Return (X, Y) of the center of cell containing provided text 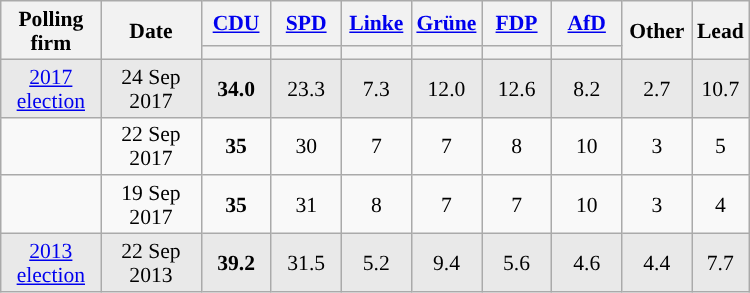
30 (306, 146)
SPD (306, 24)
22 Sep 2013 (151, 263)
7.3 (376, 88)
8.2 (587, 88)
4.6 (587, 263)
9.4 (446, 263)
5 (720, 146)
31 (306, 205)
19 Sep 2017 (151, 205)
10.7 (720, 88)
CDU (236, 24)
5.2 (376, 263)
24 Sep 2017 (151, 88)
12.6 (517, 88)
2013 election (51, 263)
FDP (517, 24)
Grüne (446, 24)
2.7 (657, 88)
Other (657, 30)
AfD (587, 24)
4 (720, 205)
31.5 (306, 263)
Polling firm (51, 30)
Lead (720, 30)
22 Sep 2017 (151, 146)
39.2 (236, 263)
2017 election (51, 88)
5.6 (517, 263)
Linke (376, 24)
12.0 (446, 88)
34.0 (236, 88)
Date (151, 30)
4.4 (657, 263)
23.3 (306, 88)
7.7 (720, 263)
